Return the (x, y) coordinate for the center point of the cell that contains the specified text.  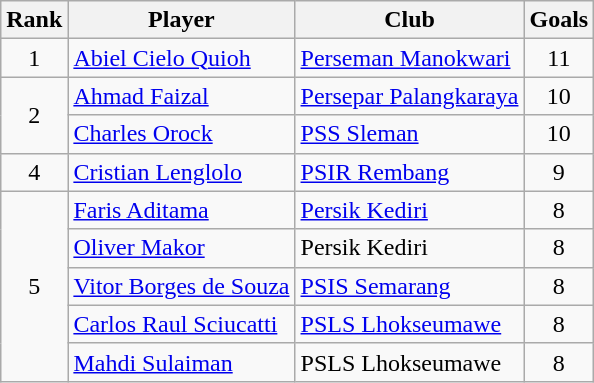
Club (410, 20)
Perseman Manokwari (410, 58)
PSIR Rembang (410, 172)
Charles Orock (182, 134)
PSIS Semarang (410, 286)
Ahmad Faizal (182, 96)
1 (34, 58)
PSS Sleman (410, 134)
Mahdi Sulaiman (182, 362)
Faris Aditama (182, 210)
Vitor Borges de Souza (182, 286)
11 (559, 58)
Oliver Makor (182, 248)
Carlos Raul Sciucatti (182, 324)
Cristian Lenglolo (182, 172)
Player (182, 20)
9 (559, 172)
5 (34, 286)
Rank (34, 20)
2 (34, 115)
Persepar Palangkaraya (410, 96)
Abiel Cielo Quioh (182, 58)
4 (34, 172)
Goals (559, 20)
